Detect which cell encompasses the target text, then output its [x, y] center coordinate. 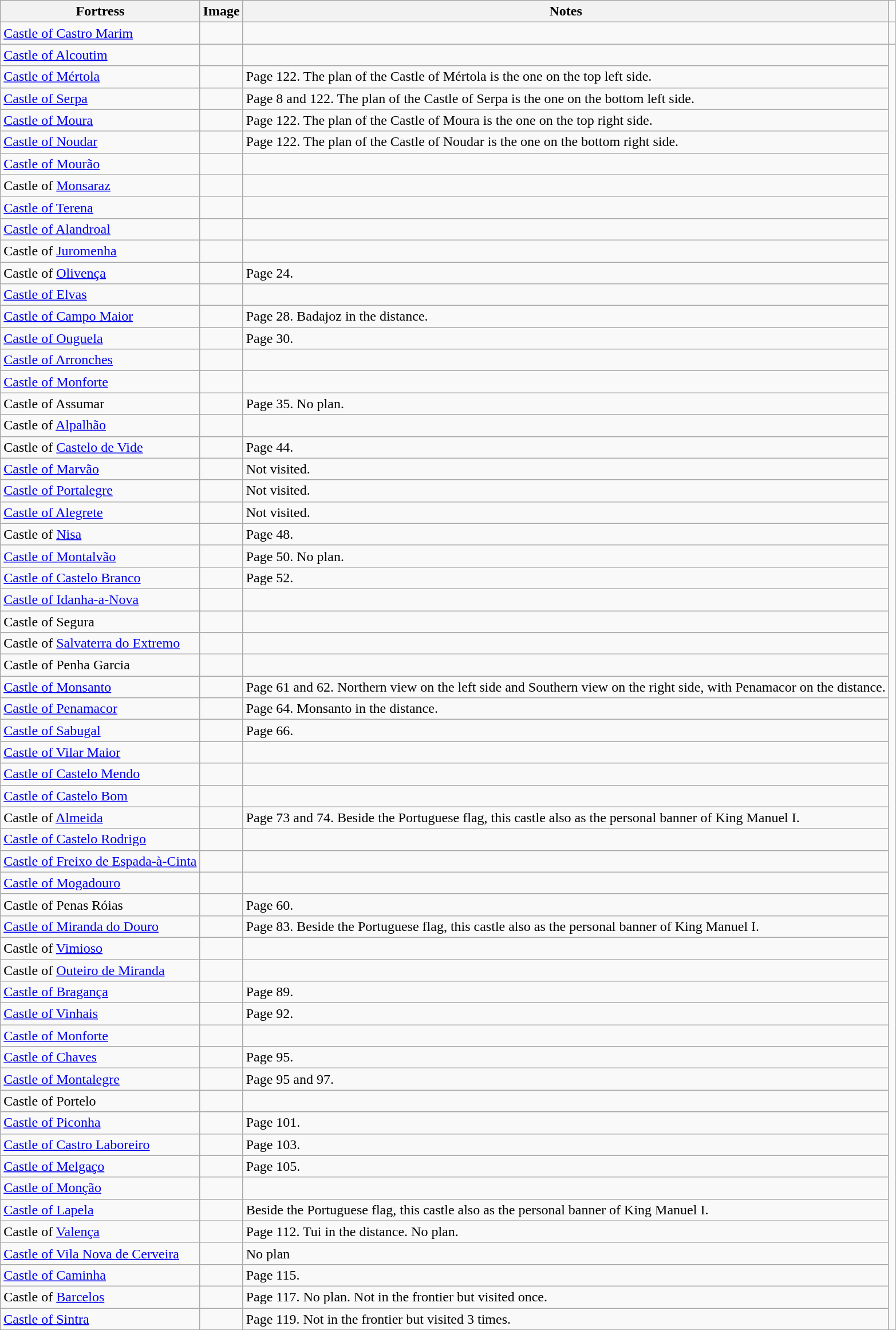
Castle of Castelo de Vide [100, 447]
Castle of Ouguela [100, 338]
Castle of Mértola [100, 77]
Page 28. Badajoz in the distance. [566, 317]
Castle of Salvaterra do Extremo [100, 644]
Castle of Olivença [100, 273]
Page 122. The plan of the Castle of Moura is the one on the top right side. [566, 120]
Fortress [100, 11]
Castle of Campo Maior [100, 317]
Castle of Melgaço [100, 1166]
Page 119. Not in the frontier but visited 3 times. [566, 1319]
Castle of Castro Laboreiro [100, 1144]
Page 101. [566, 1123]
Castle of Arronches [100, 360]
Page 60. [566, 905]
Castle of Juromenha [100, 251]
Page 44. [566, 447]
Castle of Castelo Bom [100, 796]
Castle of Castro Marim [100, 33]
Castle of Serpa [100, 98]
Page 52. [566, 578]
Notes [566, 11]
Castle of Montalegre [100, 1079]
Page 48. [566, 534]
Castle of Freixo de Espada-à-Cinta [100, 861]
Castle of Caminha [100, 1275]
Castle of Mourão [100, 164]
Page 105. [566, 1166]
Castle of Alegrete [100, 512]
Page 35. No plan. [566, 404]
Castle of Portelo [100, 1101]
Castle of Sabugal [100, 731]
Castle of Vimioso [100, 948]
Castle of Monção [100, 1188]
Castle of Idanha-a-Nova [100, 599]
Page 66. [566, 731]
Castle of Outeiro de Miranda [100, 970]
Page 64. Monsanto in the distance. [566, 709]
Castle of Sintra [100, 1319]
Castle of Bragança [100, 992]
Castle of Castelo Mendo [100, 774]
Castle of Moura [100, 120]
Castle of Barcelos [100, 1297]
Castle of Penha Garcia [100, 665]
Castle of Vinhais [100, 1014]
Image [221, 11]
Page 83. Beside the Portuguese flag, this castle also as the personal banner of King Manuel I. [566, 926]
Castle of Miranda do Douro [100, 926]
Castle of Monsaraz [100, 186]
Page 95. [566, 1057]
Page 122. The plan of the Castle of Mértola is the one on the top left side. [566, 77]
Castle of Alandroal [100, 229]
Castle of Alcoutim [100, 55]
Page 61 and 62. Northern view on the left side and Southern view on the right side, with Penamacor on the distance. [566, 687]
Page 112. Tui in the distance. No plan. [566, 1232]
Castle of Portalegre [100, 491]
Castle of Valença [100, 1232]
Page 50. No plan. [566, 556]
Castle of Castelo Branco [100, 578]
Castle of Terena [100, 207]
Castle of Assumar [100, 404]
Castle of Monsanto [100, 687]
Castle of Piconha [100, 1123]
Castle of Penas Róias [100, 905]
Castle of Elvas [100, 295]
Page 95 and 97. [566, 1079]
Page 122. The plan of the Castle of Noudar is the one on the bottom right side. [566, 142]
Castle of Montalvão [100, 556]
Castle of Vila Nova de Cerveira [100, 1253]
Castle of Noudar [100, 142]
Page 103. [566, 1144]
Castle of Segura [100, 621]
Page 89. [566, 992]
Page 73 and 74. Beside the Portuguese flag, this castle also as the personal banner of King Manuel I. [566, 818]
No plan [566, 1253]
Castle of Vilar Maior [100, 752]
Castle of Mogadouro [100, 883]
Castle of Marvão [100, 469]
Page 117. No plan. Not in the frontier but visited once. [566, 1297]
Page 115. [566, 1275]
Castle of Chaves [100, 1057]
Beside the Portuguese flag, this castle also as the personal banner of King Manuel I. [566, 1210]
Castle of Castelo Rodrigo [100, 839]
Castle of Lapela [100, 1210]
Page 24. [566, 273]
Castle of Alpalhão [100, 425]
Castle of Almeida [100, 818]
Page 8 and 122. The plan of the Castle of Serpa is the one on the bottom left side. [566, 98]
Page 92. [566, 1014]
Page 30. [566, 338]
Castle of Nisa [100, 534]
Castle of Penamacor [100, 709]
